Locate the cell with the specified text and output its [X, Y] center coordinate. 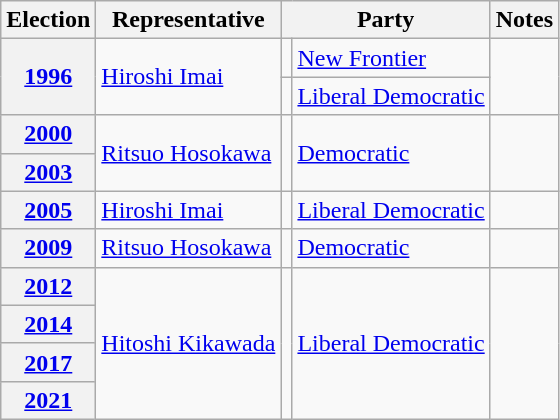
Party [386, 20]
Hitoshi Kikawada [188, 343]
2003 [48, 172]
2012 [48, 286]
1996 [48, 77]
Notes [524, 20]
2017 [48, 362]
2000 [48, 134]
New Frontier [391, 58]
Representative [188, 20]
2021 [48, 400]
2014 [48, 324]
Election [48, 20]
2009 [48, 248]
2005 [48, 210]
